Search for the cell housing the specified text and yield its [x, y] center coordinate. 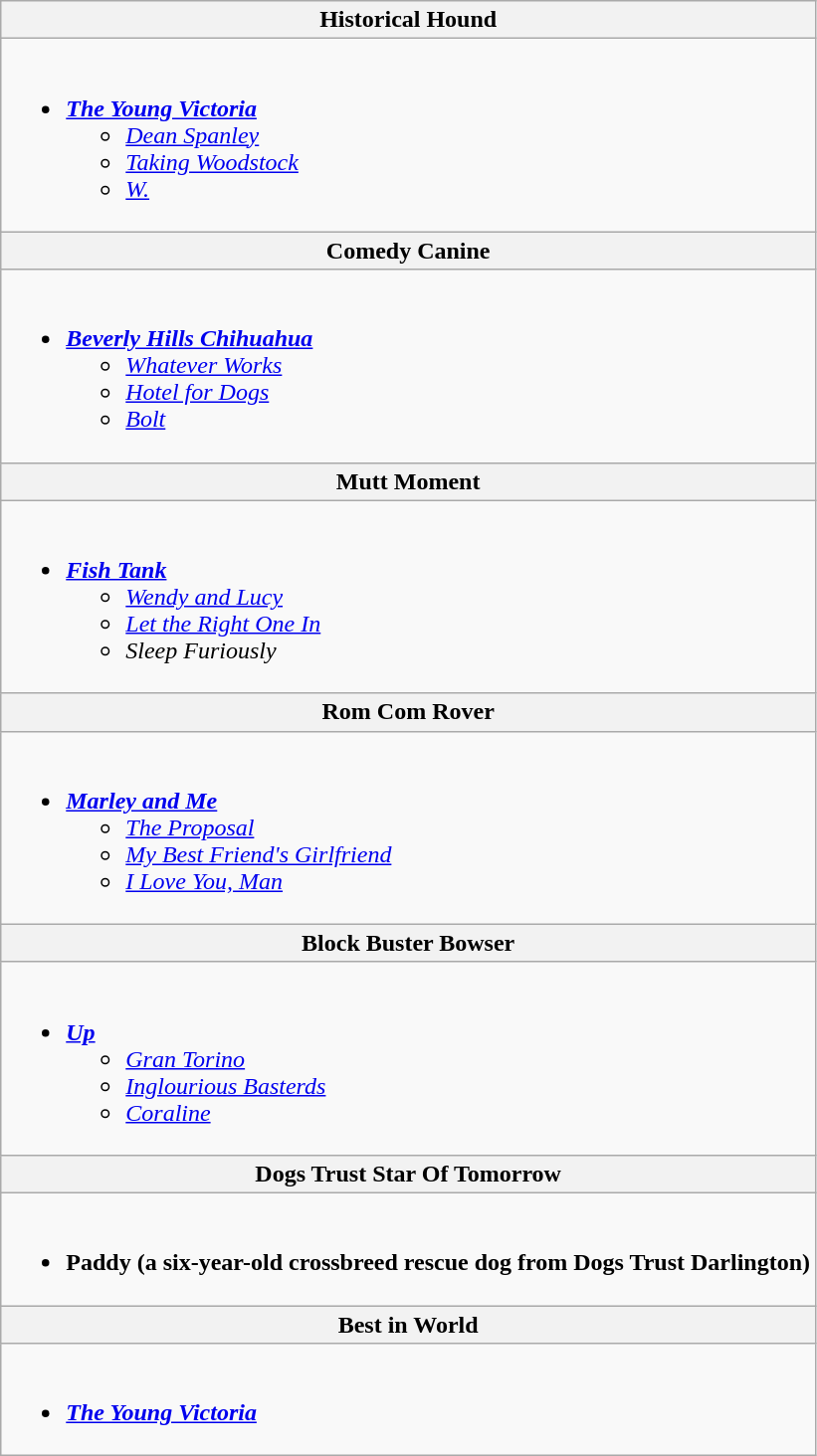
Beverly Hills ChihuahuaWhatever WorksHotel for DogsBolt [408, 366]
UpGran TorinoInglourious BasterdsCoraline [408, 1058]
Block Buster Bowser [408, 943]
Marley and MeThe ProposalMy Best Friend's GirlfriendI Love You, Man [408, 827]
Comedy Canine [408, 251]
Mutt Moment [408, 481]
Dogs Trust Star Of Tomorrow [408, 1174]
Paddy (a six-year-old crossbreed rescue dog from Dogs Trust Darlington) [408, 1249]
The Young Victoria [408, 1400]
Best in World [408, 1324]
Rom Com Rover [408, 712]
Fish TankWendy and LucyLet the Right One InSleep Furiously [408, 597]
Historical Hound [408, 20]
The Young VictoriaDean SpanleyTaking WoodstockW. [408, 135]
